Pinpoint the cell where the given text exists, returning its (x, y) midpoint coordinate. 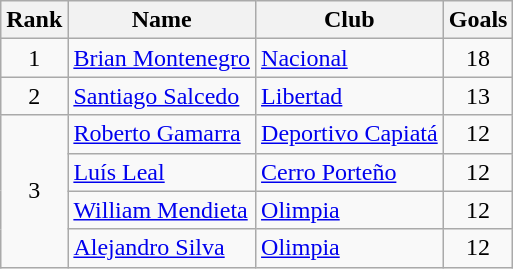
Club (350, 20)
Name (162, 20)
Rank (34, 20)
1 (34, 58)
Roberto Gamarra (162, 134)
Nacional (350, 58)
William Mendieta (162, 210)
Cerro Porteño (350, 172)
2 (34, 96)
Luís Leal (162, 172)
Goals (478, 20)
Brian Montenegro (162, 58)
Deportivo Capiatá (350, 134)
Santiago Salcedo (162, 96)
18 (478, 58)
13 (478, 96)
Alejandro Silva (162, 248)
3 (34, 191)
Libertad (350, 96)
